Locate the cell with the specified text and output its (x, y) center coordinate. 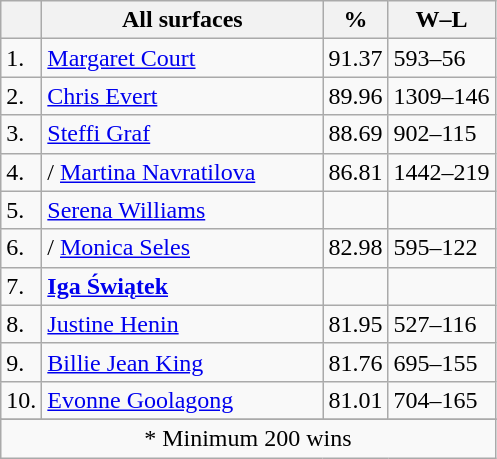
Iga Świątek (182, 286)
Justine Henin (182, 324)
5. (22, 210)
% (356, 20)
593–56 (442, 58)
6. (22, 248)
/ Monica Seles (182, 248)
All surfaces (182, 20)
Serena Williams (182, 210)
4. (22, 172)
1. (22, 58)
527–116 (442, 324)
7. (22, 286)
9. (22, 362)
91.37 (356, 58)
695–155 (442, 362)
Billie Jean King (182, 362)
Chris Evert (182, 96)
Margaret Court (182, 58)
704–165 (442, 400)
81.01 (356, 400)
86.81 (356, 172)
81.95 (356, 324)
10. (22, 400)
2. (22, 96)
1309–146 (442, 96)
89.96 (356, 96)
3. (22, 134)
Evonne Goolagong (182, 400)
* Minimum 200 wins (248, 438)
8. (22, 324)
81.76 (356, 362)
1442–219 (442, 172)
Steffi Graf (182, 134)
595–122 (442, 248)
88.69 (356, 134)
/ Martina Navratilova (182, 172)
W–L (442, 20)
82.98 (356, 248)
902–115 (442, 134)
